For the text-containing cell, return its midpoint in [x, y] coordinate format. 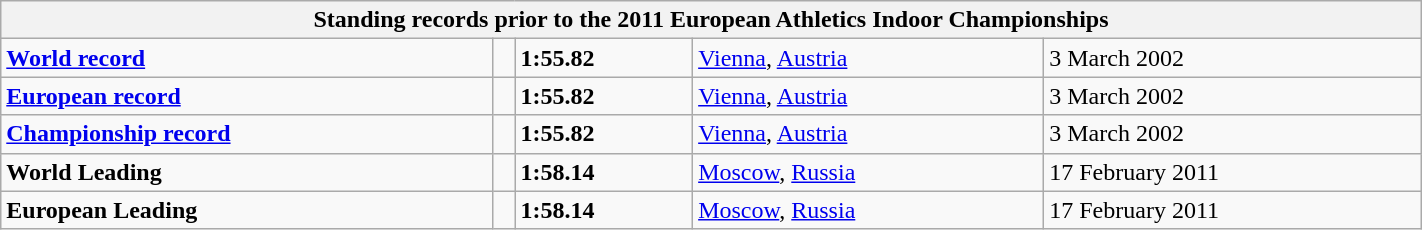
European Leading [246, 210]
Championship record [246, 134]
World record [246, 58]
Standing records prior to the 2011 European Athletics Indoor Championships [711, 20]
European record [246, 96]
World Leading [246, 172]
